For the text-containing cell, return its midpoint in [x, y] coordinate format. 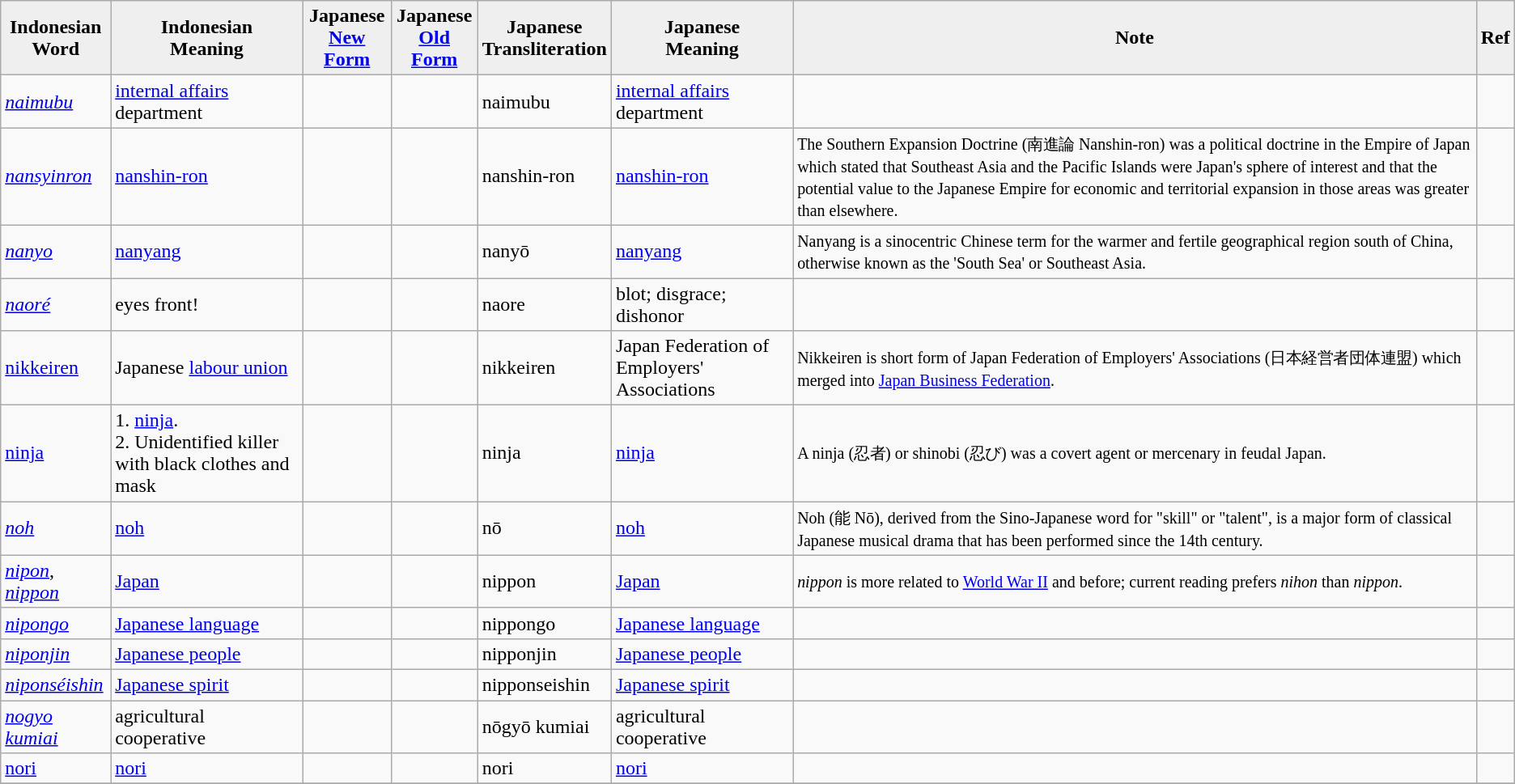
Japanese Transliteration [544, 38]
A ninja (忍者) or shinobi (忍び) was a covert agent or mercenary in feudal Japan. [1135, 453]
blot; disgrace; dishonor [702, 304]
Note [1135, 38]
Japanese labour union [207, 368]
nipongo [56, 623]
nipon, nippon [56, 581]
nipponseishin [544, 684]
nō [544, 529]
Japanese Old Form [434, 38]
nansyinron [56, 176]
nogyo kumiai [56, 727]
nanyo [56, 251]
nipponjin [544, 654]
Japan Federation of Employers' Associations [702, 368]
1. ninja. 2. Unidentified killer with black clothes and mask [207, 453]
Nikkeiren is short form of Japan Federation of Employers' Associations (日本経営者団体連盟) which merged into Japan Business Federation. [1135, 368]
niponséishin [56, 684]
Ref [1496, 38]
Indonesian Word [56, 38]
Indonesian Meaning [207, 38]
Japanese Meaning [702, 38]
nanyō [544, 251]
Japanese New Form [346, 38]
naoré [56, 304]
nippon [544, 581]
nippon is more related to World War II and before; current reading prefers nihon than nippon. [1135, 581]
eyes front! [207, 304]
nippongo [544, 623]
naore [544, 304]
niponjin [56, 654]
nōgyō kumiai [544, 727]
